Provide the [x, y] coordinate of the cell's center where the given text is located.  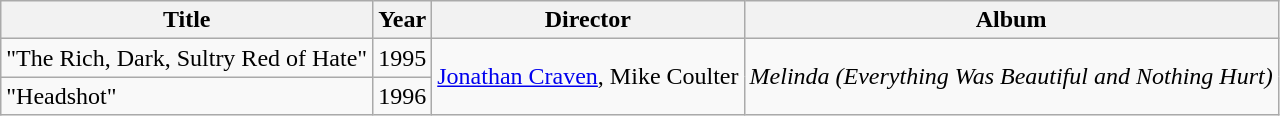
Year [402, 20]
"The Rich, Dark, Sultry Red of Hate" [187, 58]
Director [588, 20]
Album [1011, 20]
Title [187, 20]
Melinda (Everything Was Beautiful and Nothing Hurt) [1011, 77]
"Headshot" [187, 96]
1995 [402, 58]
1996 [402, 96]
Jonathan Craven, Mike Coulter [588, 77]
